Detect which cell encompasses the target text, then output its [x, y] center coordinate. 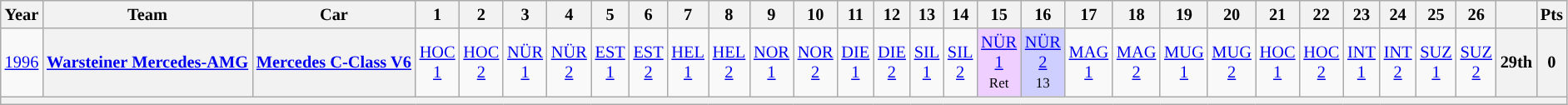
SIL2 [960, 62]
19 [1184, 14]
16 [1043, 14]
SUZ1 [1436, 62]
0 [1552, 62]
MUG1 [1184, 62]
1996 [22, 62]
NÜR2 [570, 62]
7 [688, 14]
20 [1231, 14]
Year [22, 14]
NÜR213 [1043, 62]
MUG2 [1231, 62]
INT2 [1398, 62]
3 [525, 14]
EST2 [649, 62]
22 [1321, 14]
MAG1 [1089, 62]
26 [1476, 14]
DIE1 [856, 62]
17 [1089, 14]
DIE2 [892, 62]
SIL1 [927, 62]
24 [1398, 14]
NÜR1 [525, 62]
14 [960, 14]
23 [1361, 14]
18 [1136, 14]
MAG2 [1136, 62]
SUZ2 [1476, 62]
EST1 [610, 62]
1 [438, 14]
HEL2 [729, 62]
6 [649, 14]
5 [610, 14]
Pts [1552, 14]
Car [334, 14]
25 [1436, 14]
9 [771, 14]
INT1 [1361, 62]
13 [927, 14]
NÜR1Ret [999, 62]
10 [816, 14]
11 [856, 14]
12 [892, 14]
4 [570, 14]
NOR2 [816, 62]
2 [481, 14]
29th [1516, 62]
15 [999, 14]
8 [729, 14]
21 [1277, 14]
NOR1 [771, 62]
Team [147, 14]
Mercedes C-Class V6 [334, 62]
HEL1 [688, 62]
Warsteiner Mercedes-AMG [147, 62]
